Pinpoint the cell where the given text exists, returning its [X, Y] midpoint coordinate. 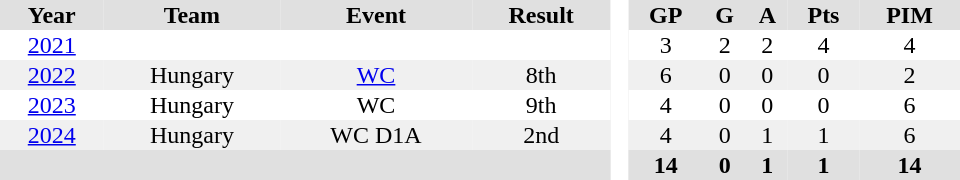
2021 [52, 45]
Team [192, 15]
WC D1A [376, 135]
GP [666, 15]
2nd [542, 135]
3 [666, 45]
Event [376, 15]
2022 [52, 75]
PIM [910, 15]
A [768, 15]
2023 [52, 105]
Year [52, 15]
G [725, 15]
9th [542, 105]
Result [542, 15]
Pts [824, 15]
8th [542, 75]
2024 [52, 135]
